Return the (x, y) coordinate for the center point of the cell that contains the specified text.  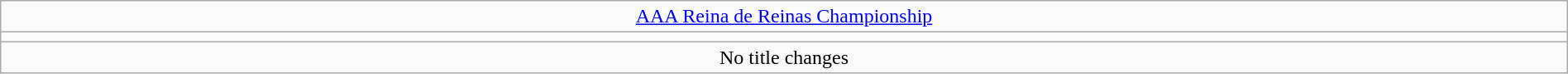
AAA Reina de Reinas Championship (784, 17)
No title changes (784, 57)
